Capture the cell that displays the provided text and extract its [x, y] central coordinate. 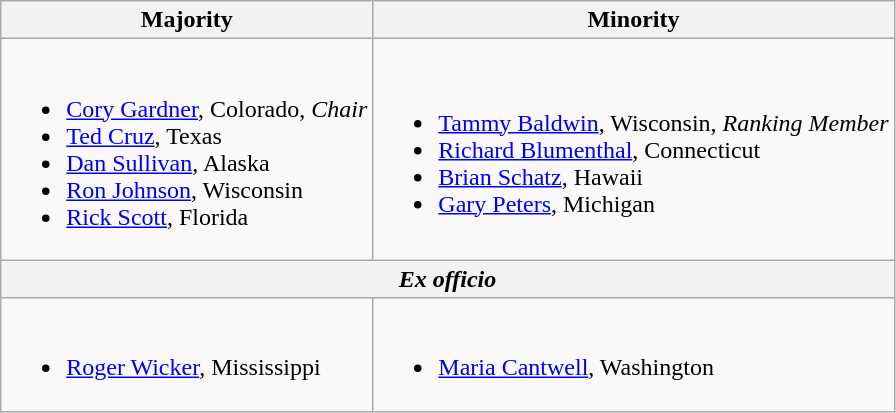
Majority [187, 20]
Cory Gardner, Colorado, ChairTed Cruz, TexasDan Sullivan, AlaskaRon Johnson, WisconsinRick Scott, Florida [187, 150]
Maria Cantwell, Washington [634, 354]
Roger Wicker, Mississippi [187, 354]
Minority [634, 20]
Ex officio [448, 279]
Tammy Baldwin, Wisconsin, Ranking MemberRichard Blumenthal, ConnecticutBrian Schatz, HawaiiGary Peters, Michigan [634, 150]
